Return the [X, Y] coordinate for the center point of the cell that contains the specified text.  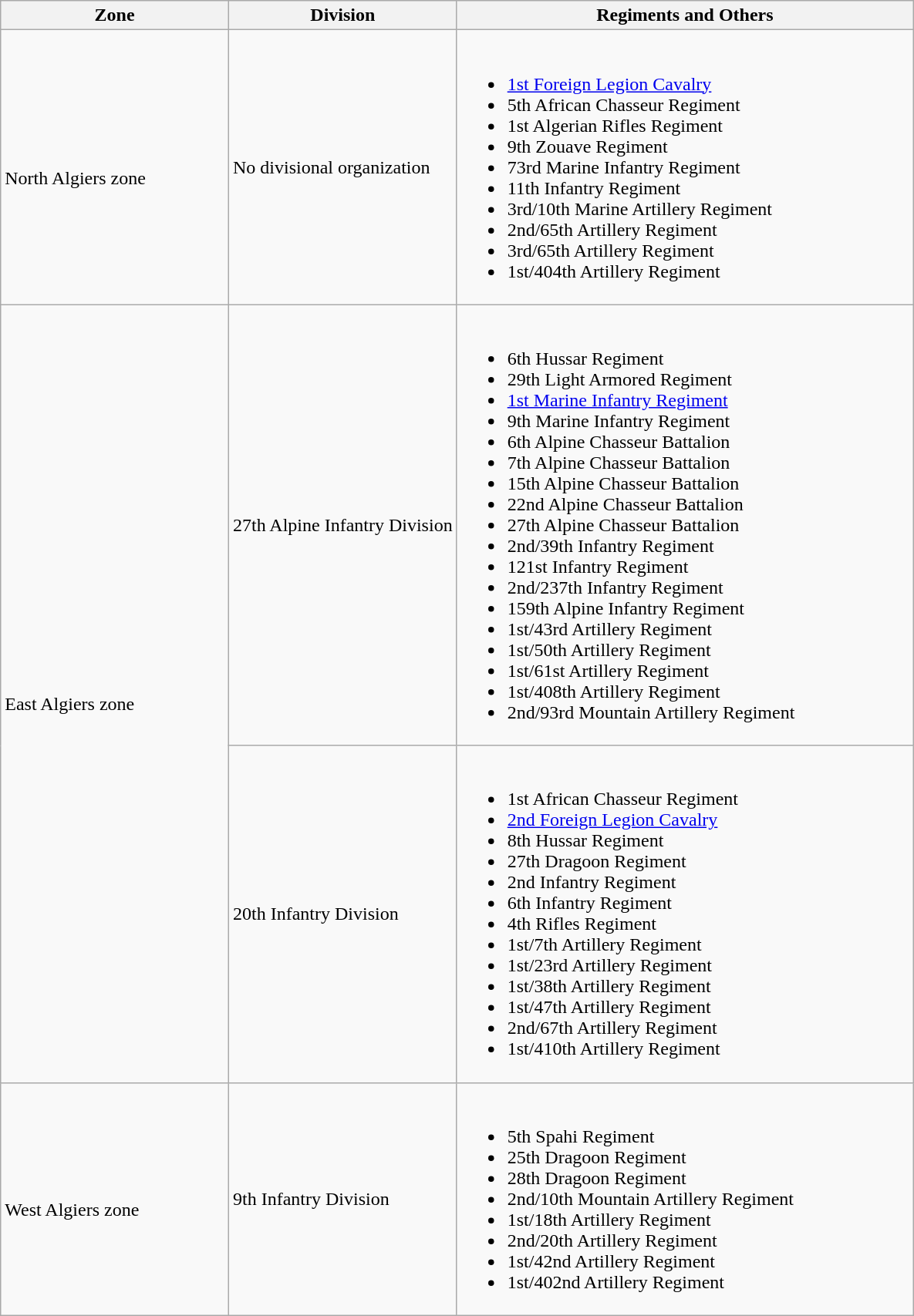
20th Infantry Division [342, 914]
Regiments and Others [685, 15]
9th Infantry Division [342, 1199]
West Algiers zone [115, 1199]
Division [342, 15]
27th Alpine Infantry Division [342, 525]
East Algiers zone [115, 694]
North Algiers zone [115, 167]
No divisional organization [342, 167]
Zone [115, 15]
